Search for the cell housing the specified text and yield its [X, Y] center coordinate. 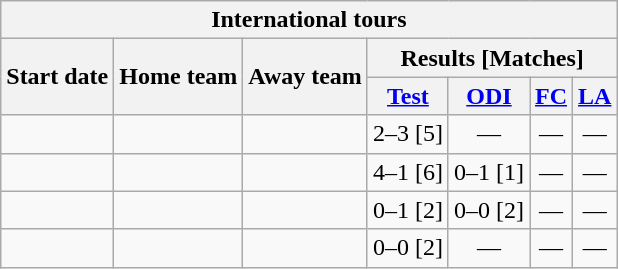
LA [595, 96]
Home team [178, 77]
FC [552, 96]
4–1 [6] [408, 172]
Start date [58, 77]
Test [408, 96]
International tours [309, 20]
Away team [306, 77]
Results [Matches] [492, 58]
2–3 [5] [408, 134]
ODI [488, 96]
0–1 [1] [488, 172]
0–1 [2] [408, 210]
